Return the [X, Y] coordinate for the center point of the cell that contains the specified text.  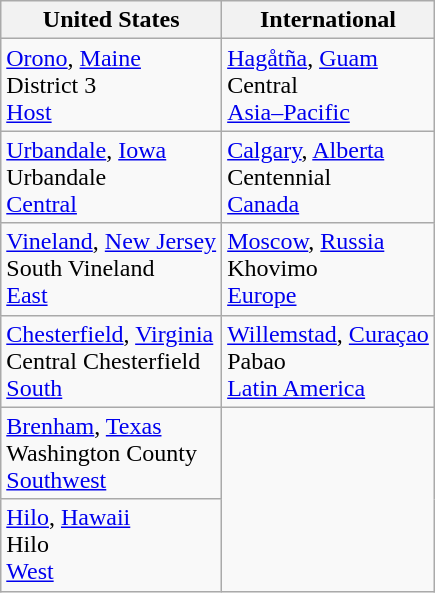
United States [112, 20]
Hagåtña, GuamCentralAsia–Pacific [328, 85]
Hilo, HawaiiHiloWest [112, 545]
Chesterfield, VirginiaCentral ChesterfieldSouth [112, 361]
Brenham, TexasWashington CountySouthwest [112, 453]
Moscow, Russia Khovimo Europe [328, 269]
Orono, MaineDistrict 3Host [112, 85]
Willemstad, Curaçao Pabao Latin America [328, 361]
Calgary, AlbertaCentennialCanada [328, 177]
International [328, 20]
Vineland, New Jersey South VinelandEast [112, 269]
Urbandale, Iowa Urbandale Central [112, 177]
